From the cell containing the given text, extract its center point as [x, y] coordinate. 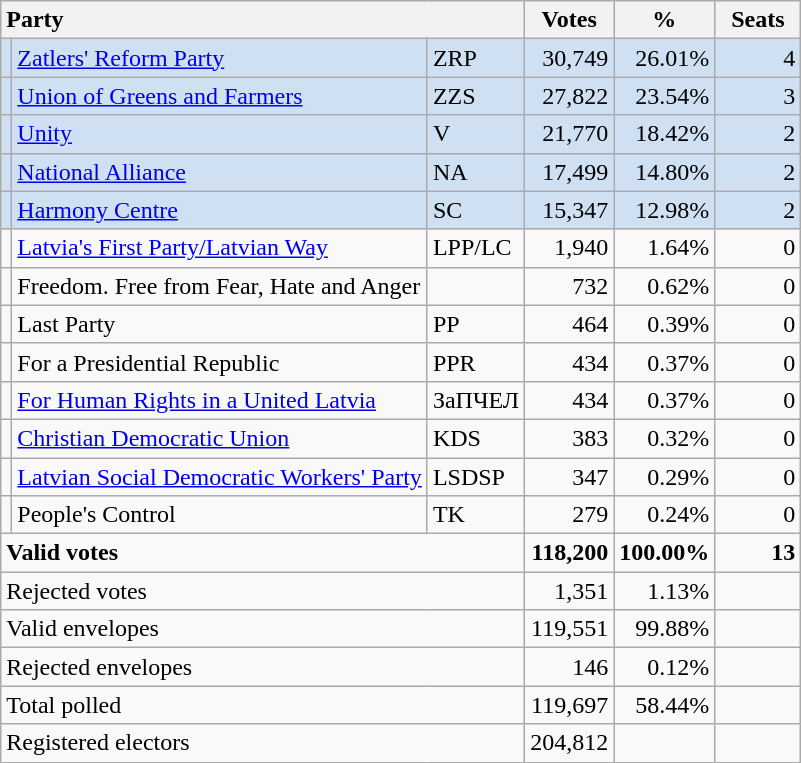
Valid envelopes [263, 629]
Latvian Social Democratic Workers' Party [220, 477]
National Alliance [220, 172]
0.12% [664, 667]
LPP/LC [476, 248]
Harmony Centre [220, 210]
464 [570, 324]
146 [570, 667]
ZZS [476, 96]
Seats [758, 20]
Last Party [220, 324]
18.42% [664, 134]
204,812 [570, 743]
Rejected envelopes [263, 667]
Total polled [263, 705]
LSDSP [476, 477]
People's Control [220, 515]
58.44% [664, 705]
Freedom. Free from Fear, Hate and Anger [220, 286]
Rejected votes [263, 591]
NA [476, 172]
12.98% [664, 210]
3 [758, 96]
1,940 [570, 248]
347 [570, 477]
21,770 [570, 134]
0.39% [664, 324]
27,822 [570, 96]
For a Presidential Republic [220, 362]
0.29% [664, 477]
14.80% [664, 172]
For Human Rights in a United Latvia [220, 400]
Party [263, 20]
732 [570, 286]
Zatlers' Reform Party [220, 58]
PPR [476, 362]
Votes [570, 20]
100.00% [664, 553]
ЗаПЧЕЛ [476, 400]
119,697 [570, 705]
1.64% [664, 248]
Registered electors [263, 743]
0.24% [664, 515]
TK [476, 515]
30,749 [570, 58]
Christian Democratic Union [220, 438]
17,499 [570, 172]
% [664, 20]
1,351 [570, 591]
118,200 [570, 553]
0.62% [664, 286]
Latvia's First Party/Latvian Way [220, 248]
119,551 [570, 629]
Valid votes [263, 553]
PP [476, 324]
383 [570, 438]
15,347 [570, 210]
Union of Greens and Farmers [220, 96]
99.88% [664, 629]
1.13% [664, 591]
SC [476, 210]
4 [758, 58]
Unity [220, 134]
0.32% [664, 438]
ZRP [476, 58]
23.54% [664, 96]
26.01% [664, 58]
13 [758, 553]
V [476, 134]
279 [570, 515]
KDS [476, 438]
